Detect which cell encompasses the target text, then output its (x, y) center coordinate. 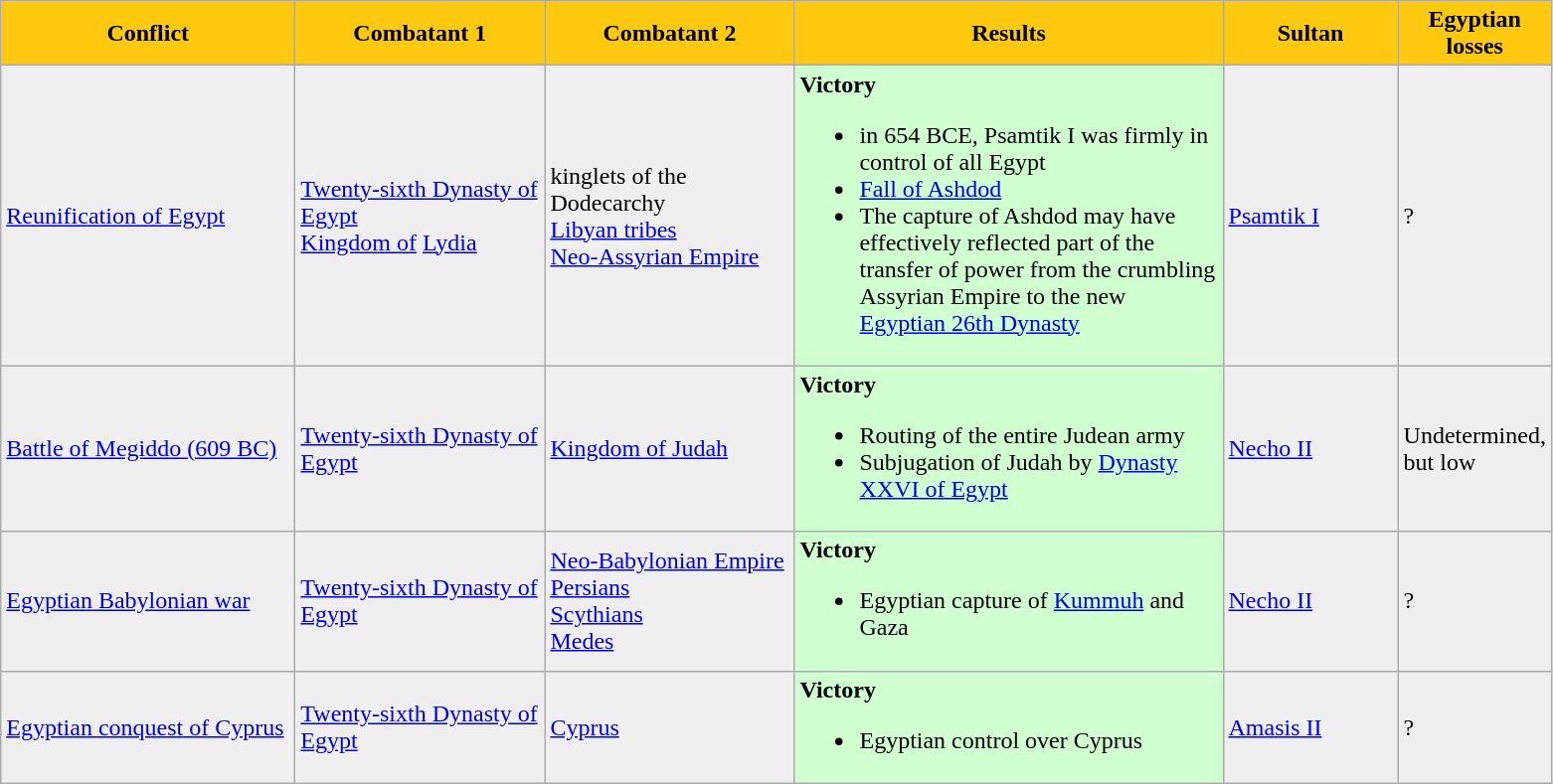
Psamtik I (1310, 216)
Reunification of Egypt (148, 216)
Egyptianlosses (1474, 34)
Kingdom of Judah (670, 449)
Conflict (148, 34)
Battle of Megiddo (609 BC) (148, 449)
Combatant 2 (670, 34)
VictoryEgyptian control over Cyprus (1008, 727)
Amasis II (1310, 727)
Combatant 1 (420, 34)
Egyptian Babylonian war (148, 601)
Cyprus (670, 727)
Neo-Babylonian EmpirePersiansScythiansMedes (670, 601)
kinglets of the DodecarchyLibyan tribesNeo-Assyrian Empire (670, 216)
Twenty-sixth Dynasty of EgyptKingdom of Lydia (420, 216)
Egyptian conquest of Cyprus (148, 727)
VictoryRouting of the entire Judean armySubjugation of Judah by Dynasty XXVI of Egypt (1008, 449)
VictoryEgyptian capture of Kummuh and Gaza (1008, 601)
Undetermined, but low (1474, 449)
Results (1008, 34)
Sultan (1310, 34)
